Output the (x, y) coordinate of the center of the cell containing the given text.  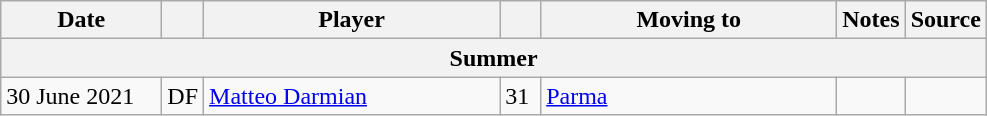
Player (352, 20)
Moving to (689, 20)
Source (946, 20)
31 (520, 96)
Parma (689, 96)
Summer (494, 58)
Matteo Darmian (352, 96)
Date (82, 20)
Notes (871, 20)
DF (183, 96)
30 June 2021 (82, 96)
